Detect which cell encompasses the target text, then output its [X, Y] center coordinate. 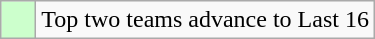
Top two teams advance to Last 16 [206, 20]
